Provide the (x, y) coordinate of the cell's center where the given text is located.  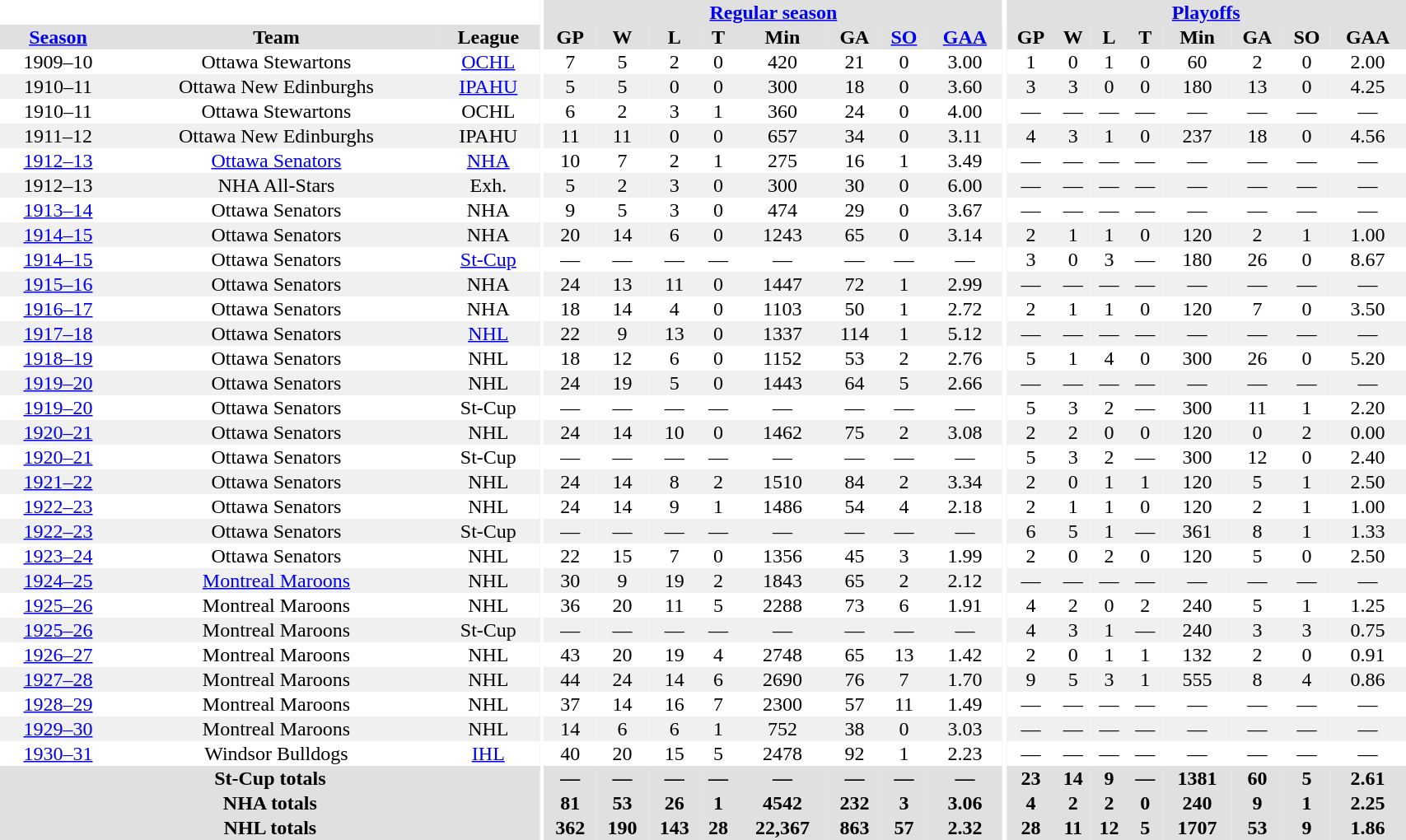
1909–10 (58, 62)
114 (855, 334)
2.25 (1368, 803)
1.33 (1368, 531)
2.99 (965, 284)
Regular season (774, 12)
555 (1198, 679)
4.00 (965, 111)
NHA All-Stars (277, 185)
2.20 (1368, 408)
36 (570, 605)
1443 (782, 383)
1.42 (965, 655)
84 (855, 482)
NHA totals (270, 803)
2748 (782, 655)
2.66 (965, 383)
1911–12 (58, 136)
4.56 (1368, 136)
50 (855, 309)
2.18 (965, 506)
2.61 (1368, 778)
3.67 (965, 210)
1929–30 (58, 729)
St-Cup totals (270, 778)
190 (623, 828)
1707 (1198, 828)
5.12 (965, 334)
1.86 (1368, 828)
73 (855, 605)
1915–16 (58, 284)
863 (855, 828)
2288 (782, 605)
29 (855, 210)
54 (855, 506)
75 (855, 432)
1243 (782, 235)
1462 (782, 432)
1.99 (965, 556)
3.08 (965, 432)
21 (855, 62)
44 (570, 679)
38 (855, 729)
1927–28 (58, 679)
752 (782, 729)
22,367 (782, 828)
Windsor Bulldogs (277, 754)
0.86 (1368, 679)
0.91 (1368, 655)
0.75 (1368, 630)
6.00 (965, 185)
40 (570, 754)
4.25 (1368, 86)
1917–18 (58, 334)
43 (570, 655)
1924–25 (58, 581)
3.50 (1368, 309)
1930–31 (58, 754)
3.11 (965, 136)
37 (570, 704)
3.00 (965, 62)
64 (855, 383)
Season (58, 37)
1921–22 (58, 482)
1.49 (965, 704)
45 (855, 556)
34 (855, 136)
2.32 (965, 828)
1843 (782, 581)
1.70 (965, 679)
2.12 (965, 581)
1447 (782, 284)
76 (855, 679)
5.20 (1368, 358)
92 (855, 754)
4542 (782, 803)
657 (782, 136)
1.91 (965, 605)
League (488, 37)
361 (1198, 531)
1381 (1198, 778)
1510 (782, 482)
1486 (782, 506)
2690 (782, 679)
1916–17 (58, 309)
1337 (782, 334)
3.60 (965, 86)
81 (570, 803)
2.23 (965, 754)
132 (1198, 655)
143 (674, 828)
72 (855, 284)
3.14 (965, 235)
362 (570, 828)
3.34 (965, 482)
2.76 (965, 358)
8.67 (1368, 259)
232 (855, 803)
3.49 (965, 161)
Playoffs (1206, 12)
275 (782, 161)
360 (782, 111)
Exh. (488, 185)
NHL totals (270, 828)
3.06 (965, 803)
1103 (782, 309)
1.25 (1368, 605)
2.72 (965, 309)
3.03 (965, 729)
23 (1031, 778)
474 (782, 210)
0.00 (1368, 432)
1913–14 (58, 210)
1918–19 (58, 358)
Team (277, 37)
2300 (782, 704)
420 (782, 62)
IHL (488, 754)
1356 (782, 556)
1923–24 (58, 556)
1152 (782, 358)
2.00 (1368, 62)
2.40 (1368, 457)
1926–27 (58, 655)
1928–29 (58, 704)
2478 (782, 754)
237 (1198, 136)
